Scan for the cell matching the given text and deliver its (X, Y) coordinate at center. 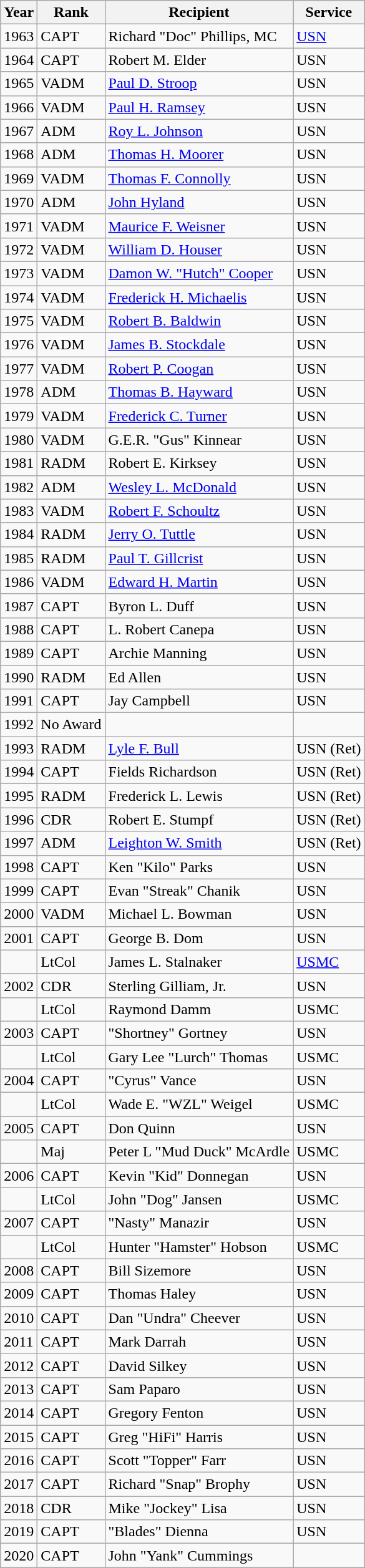
1997 (19, 843)
Rank (71, 12)
Richard "Doc" Phillips, MC (199, 36)
1987 (19, 606)
Paul T. Gillcrist (199, 558)
1979 (19, 416)
"Nasty" Manazir (199, 1223)
Sam Paparo (199, 1389)
Hunter "Hamster" Hobson (199, 1247)
David Silkey (199, 1365)
2004 (19, 1081)
2000 (19, 914)
1996 (19, 820)
1994 (19, 772)
1988 (19, 629)
Lyle F. Bull (199, 748)
1981 (19, 463)
James B. Stockdale (199, 345)
2014 (19, 1413)
Bill Sizemore (199, 1270)
2020 (19, 1556)
2001 (19, 938)
Frederick L. Lewis (199, 796)
Leighton W. Smith (199, 843)
1964 (19, 60)
"Blades" Dienna (199, 1532)
1986 (19, 582)
Sterling Gilliam, Jr. (199, 985)
1969 (19, 178)
Peter L "Mud Duck" McArdle (199, 1152)
Maj (71, 1152)
Robert E. Kirksey (199, 463)
1977 (19, 369)
1971 (19, 226)
2008 (19, 1270)
Thomas B. Hayward (199, 392)
Dan "Undra" Cheever (199, 1318)
1970 (19, 202)
1972 (19, 249)
Damon W. "Hutch" Cooper (199, 273)
2013 (19, 1389)
G.E.R. "Gus" Kinnear (199, 440)
1975 (19, 321)
Thomas F. Connolly (199, 178)
Don Quinn (199, 1128)
1976 (19, 345)
1983 (19, 511)
1984 (19, 535)
1982 (19, 487)
Mark Darrah (199, 1342)
2018 (19, 1508)
No Award (71, 725)
1967 (19, 131)
Wade E. "WZL" Weigel (199, 1105)
1985 (19, 558)
2006 (19, 1176)
Raymond Damm (199, 1009)
2011 (19, 1342)
2007 (19, 1223)
2015 (19, 1436)
Frederick C. Turner (199, 416)
James L. Stalnaker (199, 962)
2016 (19, 1461)
Mike "Jockey" Lisa (199, 1508)
Robert E. Stumpf (199, 820)
Ed Allen (199, 677)
1993 (19, 748)
2012 (19, 1365)
"Shortney" Gortney (199, 1033)
John "Yank" Cummings (199, 1556)
Service (329, 12)
Paul H. Ramsey (199, 107)
Edward H. Martin (199, 582)
John "Dog" Jansen (199, 1199)
2017 (19, 1484)
Thomas Haley (199, 1294)
Jerry O. Tuttle (199, 535)
Robert F. Schoultz (199, 511)
Kevin "Kid" Donnegan (199, 1176)
2019 (19, 1532)
1978 (19, 392)
William D. Houser (199, 249)
Gregory Fenton (199, 1413)
Robert M. Elder (199, 60)
Paul D. Stroop (199, 84)
1999 (19, 891)
1990 (19, 677)
Recipient (199, 12)
Maurice F. Weisner (199, 226)
Greg "HiFi" Harris (199, 1436)
Scott "Topper" Farr (199, 1461)
Wesley L. McDonald (199, 487)
2002 (19, 985)
1995 (19, 796)
Archie Manning (199, 653)
Richard "Snap" Brophy (199, 1484)
1980 (19, 440)
Robert B. Baldwin (199, 321)
Ken "Kilo" Parks (199, 867)
1974 (19, 298)
Gary Lee "Lurch" Thomas (199, 1057)
1998 (19, 867)
Evan "Streak" Chanik (199, 891)
Year (19, 12)
1966 (19, 107)
1963 (19, 36)
L. Robert Canepa (199, 629)
1968 (19, 155)
Roy L. Johnson (199, 131)
1989 (19, 653)
John Hyland (199, 202)
2009 (19, 1294)
1992 (19, 725)
Michael L. Bowman (199, 914)
Byron L. Duff (199, 606)
"Cyrus" Vance (199, 1081)
1965 (19, 84)
Frederick H. Michaelis (199, 298)
1991 (19, 701)
1973 (19, 273)
Jay Campbell (199, 701)
Robert P. Coogan (199, 369)
2003 (19, 1033)
2010 (19, 1318)
Fields Richardson (199, 772)
Thomas H. Moorer (199, 155)
2005 (19, 1128)
George B. Dom (199, 938)
